Find where the given text appears and provide that cell's center as [x, y] coordinate. 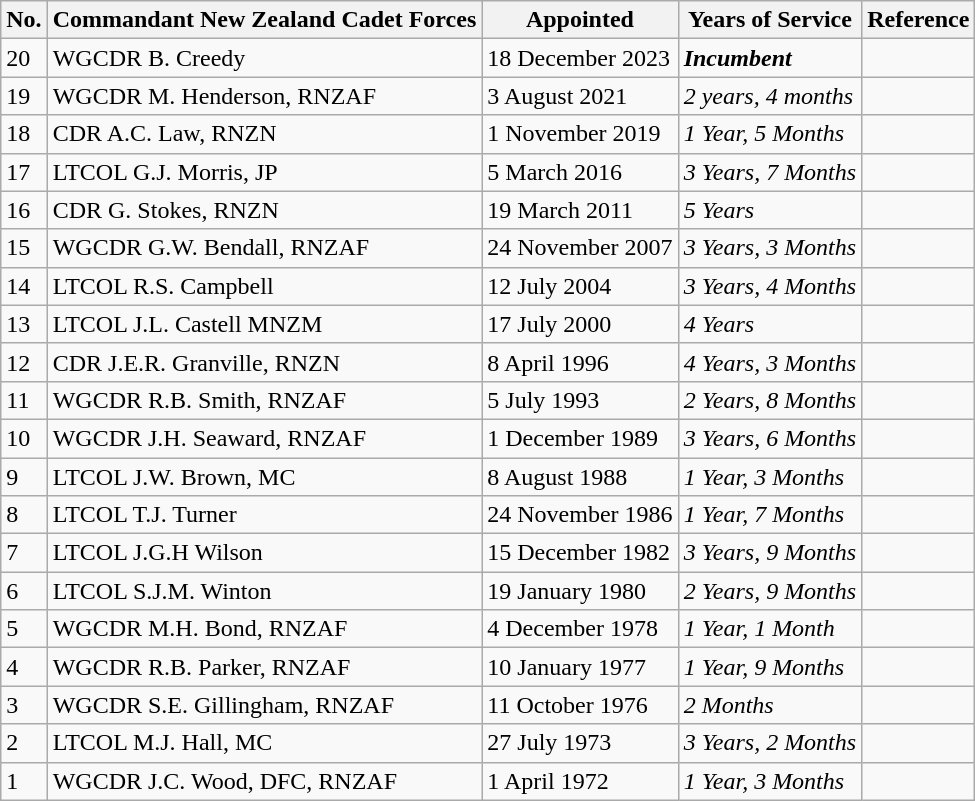
6 [24, 591]
3 [24, 705]
CDR G. Stokes, RNZN [264, 210]
12 July 2004 [580, 286]
LTCOL T.J. Turner [264, 515]
WGCDR R.B. Smith, RNZAF [264, 400]
WGCDR M.H. Bond, RNZAF [264, 629]
3 Years, 7 Months [770, 172]
3 Years, 4 Months [770, 286]
15 December 1982 [580, 553]
WGCDR G.W. Bendall, RNZAF [264, 248]
LTCOL R.S. Campbell [264, 286]
24 November 1986 [580, 515]
5 March 2016 [580, 172]
2 years, 4 months [770, 96]
LTCOL M.J. Hall, MC [264, 743]
Incumbent [770, 58]
1 April 1972 [580, 781]
CDR A.C. Law, RNZN [264, 134]
5 [24, 629]
LTCOL J.W. Brown, MC [264, 477]
4 [24, 667]
WGCDR J.C. Wood, DFC, RNZAF [264, 781]
7 [24, 553]
2 [24, 743]
19 [24, 96]
1 Year, 9 Months [770, 667]
8 April 1996 [580, 362]
Reference [918, 20]
19 January 1980 [580, 591]
12 [24, 362]
9 [24, 477]
4 December 1978 [580, 629]
16 [24, 210]
WGCDR J.H. Seaward, RNZAF [264, 438]
4 Years, 3 Months [770, 362]
5 July 1993 [580, 400]
Commandant New Zealand Cadet Forces [264, 20]
1 [24, 781]
3 Years, 3 Months [770, 248]
10 [24, 438]
13 [24, 324]
CDR J.E.R. Granville, RNZN [264, 362]
8 [24, 515]
3 Years, 2 Months [770, 743]
Appointed [580, 20]
17 [24, 172]
1 December 1989 [580, 438]
3 August 2021 [580, 96]
LTCOL S.J.M. Winton [264, 591]
2 Months [770, 705]
2 Years, 9 Months [770, 591]
18 December 2023 [580, 58]
5 Years [770, 210]
WGCDR B. Creedy [264, 58]
11 October 1976 [580, 705]
14 [24, 286]
24 November 2007 [580, 248]
15 [24, 248]
WGCDR M. Henderson, RNZAF [264, 96]
LTCOL J.G.H Wilson [264, 553]
8 August 1988 [580, 477]
4 Years [770, 324]
11 [24, 400]
WGCDR R.B. Parker, RNZAF [264, 667]
3 Years, 9 Months [770, 553]
1 Year, 5 Months [770, 134]
1 November 2019 [580, 134]
10 January 1977 [580, 667]
20 [24, 58]
1 Year, 7 Months [770, 515]
WGCDR S.E. Gillingham, RNZAF [264, 705]
17 July 2000 [580, 324]
LTCOL G.J. Morris, JP [264, 172]
Years of Service [770, 20]
1 Year, 1 Month [770, 629]
3 Years, 6 Months [770, 438]
2 Years, 8 Months [770, 400]
LTCOL J.L. Castell MNZM [264, 324]
No. [24, 20]
27 July 1973 [580, 743]
18 [24, 134]
19 March 2011 [580, 210]
